Scan for the cell matching the given text and deliver its (X, Y) coordinate at center. 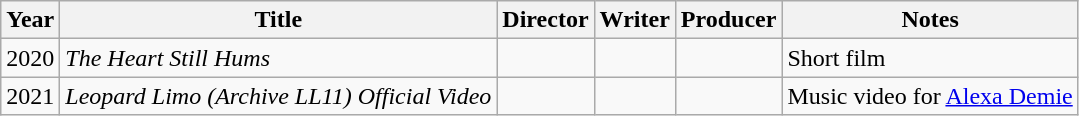
Short film (930, 58)
Title (278, 20)
Producer (728, 20)
2021 (30, 96)
Leopard Limo (Archive LL11) Official Video (278, 96)
The Heart Still Hums (278, 58)
Writer (634, 20)
Director (546, 20)
Year (30, 20)
Notes (930, 20)
Music video for Alexa Demie (930, 96)
2020 (30, 58)
